Scan for the cell matching the given text and deliver its (X, Y) coordinate at center. 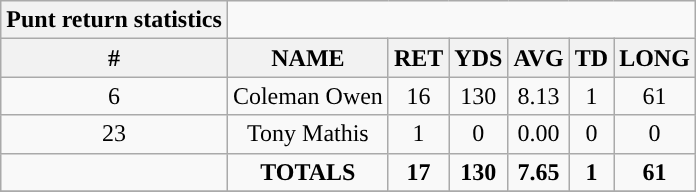
AVG (538, 58)
17 (418, 172)
Coleman Owen (308, 96)
Tony Mathis (308, 134)
NAME (308, 58)
# (114, 58)
6 (114, 96)
8.13 (538, 96)
23 (114, 134)
7.65 (538, 172)
Punt return statistics (114, 20)
TD (591, 58)
16 (418, 96)
LONG (655, 58)
RET (418, 58)
YDS (478, 58)
0.00 (538, 134)
TOTALS (308, 172)
